Scan for the cell matching the given text and deliver its [X, Y] coordinate at center. 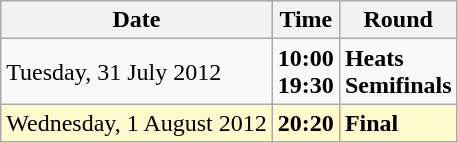
Date [137, 20]
Tuesday, 31 July 2012 [137, 72]
20:20 [306, 123]
Final [398, 123]
Round [398, 20]
HeatsSemifinals [398, 72]
10:0019:30 [306, 72]
Wednesday, 1 August 2012 [137, 123]
Time [306, 20]
